Provide the [X, Y] coordinate of the cell's center where the given text is located.  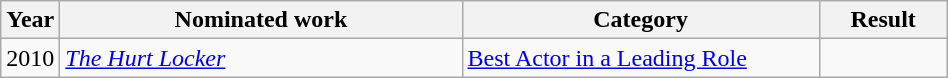
Result [883, 20]
Year [30, 20]
The Hurt Locker [261, 58]
Best Actor in a Leading Role [640, 58]
Category [640, 20]
2010 [30, 58]
Nominated work [261, 20]
